Find where the given text appears and provide that cell's center as [X, Y] coordinate. 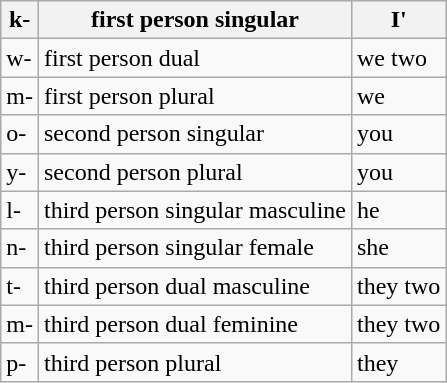
n- [20, 248]
l- [20, 210]
second person singular [194, 134]
we two [398, 58]
y- [20, 172]
t- [20, 286]
they [398, 362]
w- [20, 58]
p- [20, 362]
third person dual masculine [194, 286]
third person plural [194, 362]
third person singular female [194, 248]
I' [398, 20]
we [398, 96]
he [398, 210]
first person dual [194, 58]
first person plural [194, 96]
second person plural [194, 172]
she [398, 248]
k- [20, 20]
first person singular [194, 20]
o- [20, 134]
third person singular masculine [194, 210]
third person dual feminine [194, 324]
